Provide the [X, Y] coordinate of the cell's center where the given text is located.  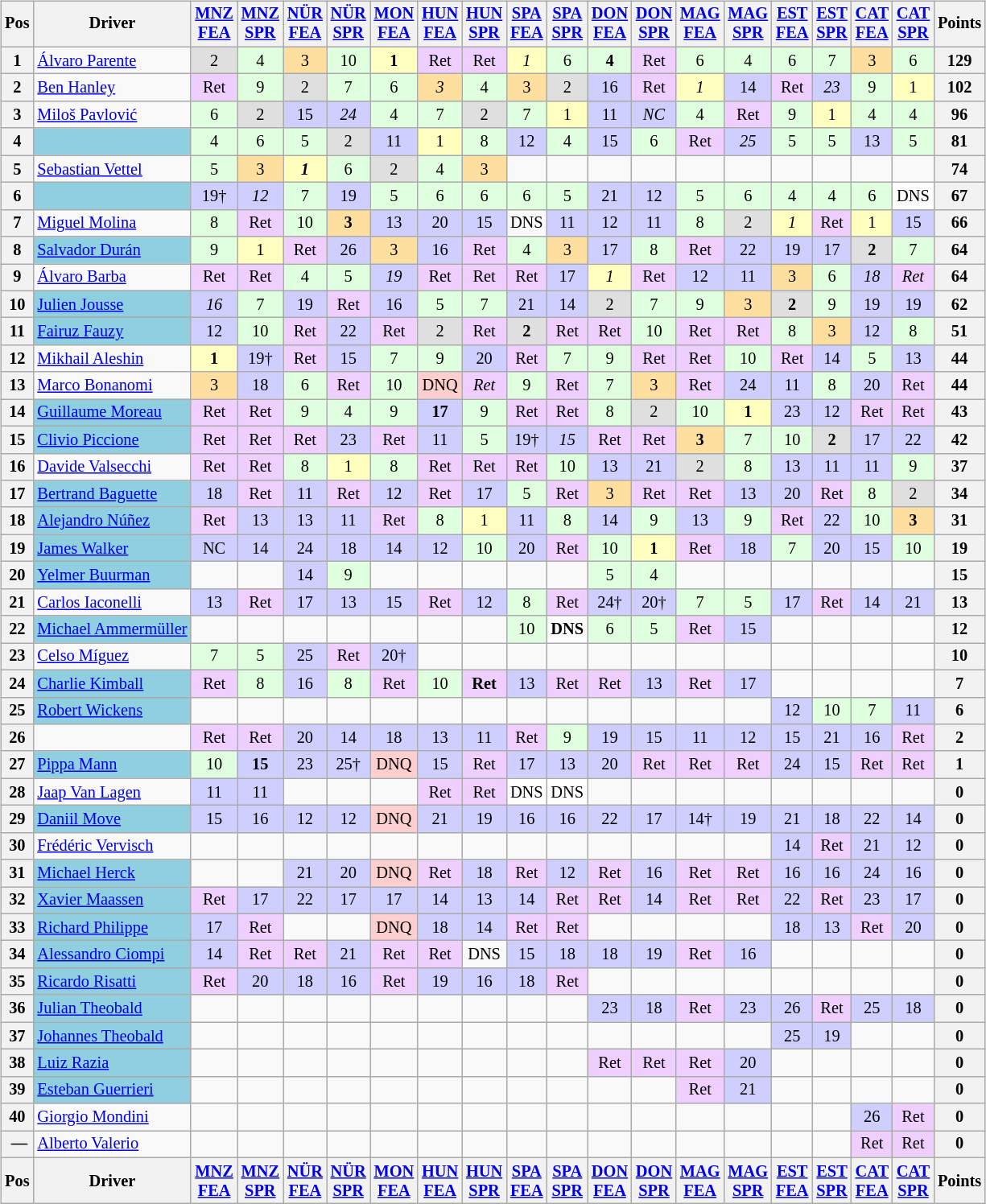
Daniil Move [112, 819]
Yelmer Buurman [112, 575]
Giorgio Mondini [112, 1117]
Salvador Durán [112, 250]
Fairuz Fauzy [112, 332]
Ben Hanley [112, 88]
Sebastian Vettel [112, 169]
Álvaro Barba [112, 278]
Julian Theobald [112, 1008]
33 [17, 927]
40 [17, 1117]
Marco Bonanomi [112, 386]
36 [17, 1008]
129 [959, 60]
51 [959, 332]
Alejandro Núñez [112, 521]
102 [959, 88]
Clivio Piccione [112, 439]
Richard Philippe [112, 927]
Celso Míguez [112, 657]
Michael Ammermüller [112, 629]
Esteban Guerrieri [112, 1090]
Xavier Maassen [112, 901]
Miguel Molina [112, 223]
32 [17, 901]
Luiz Razia [112, 1063]
Mikhail Aleshin [112, 359]
Johannes Theobald [112, 1036]
Pippa Mann [112, 765]
96 [959, 115]
Ricardo Risatti [112, 982]
28 [17, 792]
Jaap Van Lagen [112, 792]
66 [959, 223]
Álvaro Parente [112, 60]
39 [17, 1090]
James Walker [112, 548]
81 [959, 142]
Michael Herck [112, 873]
Davide Valsecchi [112, 467]
67 [959, 196]
38 [17, 1063]
— [17, 1144]
Carlos Iaconelli [112, 602]
Robert Wickens [112, 711]
Alessandro Ciompi [112, 955]
Guillaume Moreau [112, 413]
30 [17, 846]
42 [959, 439]
14† [700, 819]
29 [17, 819]
Frédéric Vervisch [112, 846]
35 [17, 982]
Alberto Valerio [112, 1144]
27 [17, 765]
62 [959, 304]
43 [959, 413]
24† [610, 602]
Bertrand Baguette [112, 494]
Miloš Pavlović [112, 115]
25† [349, 765]
Charlie Kimball [112, 683]
74 [959, 169]
Julien Jousse [112, 304]
